Return the (x, y) coordinate for the center point of the cell that contains the specified text.  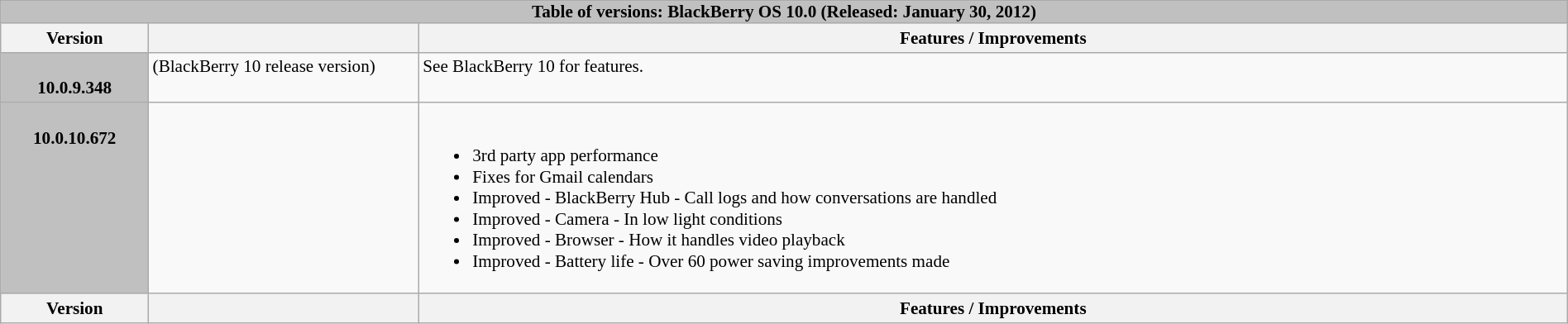
(BlackBerry 10 release version) (284, 78)
10.0.10.672 (74, 198)
Table of versions: BlackBerry OS 10.0 (Released: January 30, 2012) (784, 12)
10.0.9.348 (74, 78)
See BlackBerry 10 for features. (992, 78)
